Determine the [x, y] coordinate at the center of the cell enclosing the given text.  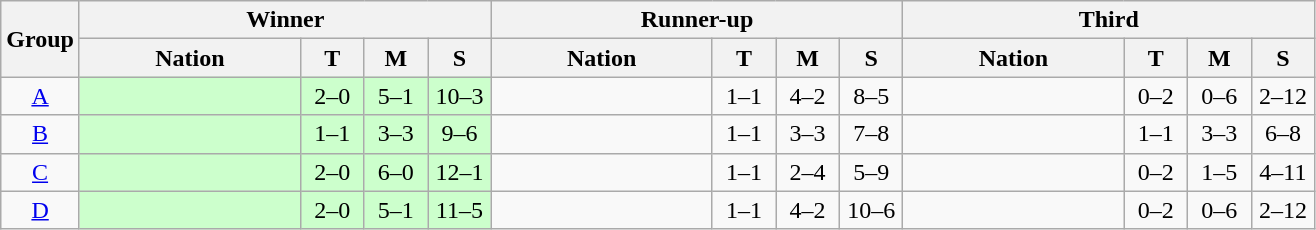
6–0 [396, 172]
10–6 [871, 210]
4–11 [1283, 172]
12–1 [460, 172]
Runner-up [697, 20]
11–5 [460, 210]
5–9 [871, 172]
8–5 [871, 96]
9–6 [460, 134]
1–5 [1220, 172]
Third [1109, 20]
B [40, 134]
A [40, 96]
10–3 [460, 96]
Group [40, 39]
7–8 [871, 134]
C [40, 172]
6–8 [1283, 134]
2–4 [808, 172]
D [40, 210]
Winner [285, 20]
